Extract the (x, y) coordinate from the center of the cell holding the provided text.  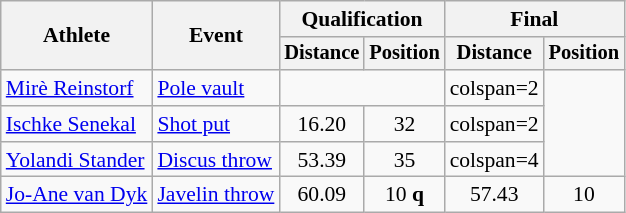
Javelin throw (216, 195)
53.39 (322, 160)
60.09 (322, 195)
Discus throw (216, 160)
Jo-Ane van Dyk (77, 195)
10 (584, 195)
10 q (404, 195)
32 (404, 124)
colspan=4 (494, 160)
16.20 (322, 124)
57.43 (494, 195)
35 (404, 160)
Shot put (216, 124)
Event (216, 36)
Qualification (362, 19)
Athlete (77, 36)
Yolandi Stander (77, 160)
Mirè Reinstorf (77, 88)
Final (534, 19)
Ischke Senekal (77, 124)
Pole vault (216, 88)
